Extract the (X, Y) coordinate from the center of the cell holding the provided text.  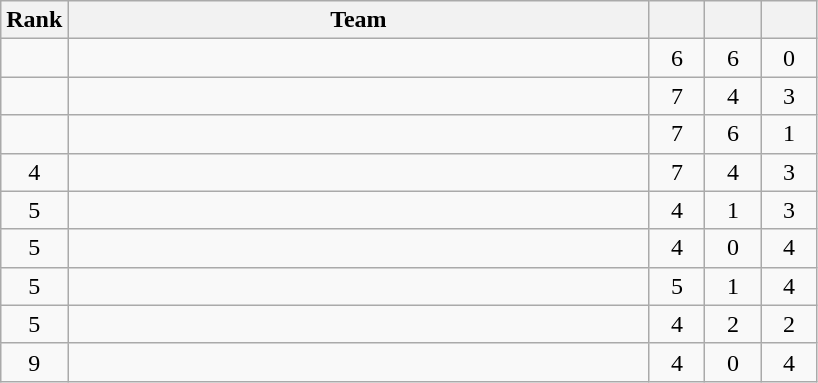
9 (34, 362)
Team (358, 20)
Rank (34, 20)
